Output the (X, Y) coordinate of the center of the cell containing the given text.  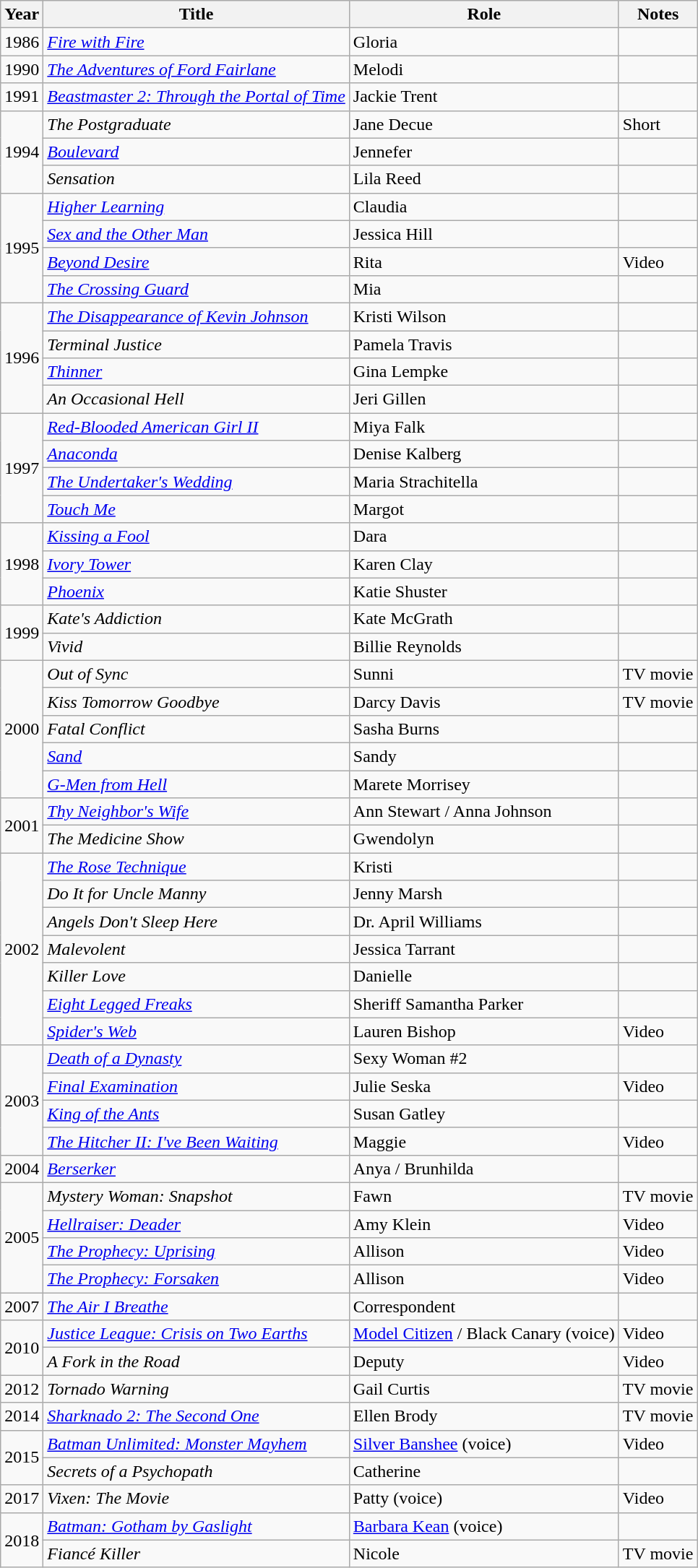
Beyond Desire (197, 261)
Marete Morrisey (484, 784)
Killer Love (197, 976)
Barbara Kean (voice) (484, 1526)
Title (197, 14)
Ann Stewart / Anna Johnson (484, 812)
2017 (22, 1499)
Sensation (197, 179)
Thy Neighbor's Wife (197, 812)
Maria Strachitella (484, 482)
1994 (22, 152)
King of the Ants (197, 1114)
Jennefer (484, 152)
2007 (22, 1307)
Fatal Conflict (197, 729)
Mia (484, 289)
Dr. April Williams (484, 922)
Model Citizen / Black Canary (voice) (484, 1334)
1991 (22, 97)
Mystery Woman: Snapshot (197, 1196)
Ellen Brody (484, 1416)
1999 (22, 633)
Tornado Warning (197, 1389)
Amy Klein (484, 1224)
Sandy (484, 756)
The Disappearance of Kevin Johnson (197, 316)
Short (658, 124)
Julie Seska (484, 1086)
2004 (22, 1169)
Pamela Travis (484, 345)
Phoenix (197, 592)
1995 (22, 248)
Batman: Gotham by Gaslight (197, 1526)
The Adventures of Ford Fairlane (197, 69)
Kate McGrath (484, 619)
An Occasional Hell (197, 399)
1996 (22, 358)
Catherine (484, 1471)
Sheriff Samantha Parker (484, 1004)
Vixen: The Movie (197, 1499)
Thinner (197, 372)
2015 (22, 1457)
Justice League: Crisis on Two Earths (197, 1334)
Denise Kalberg (484, 454)
Jessica Hill (484, 234)
The Hitcher II: I've Been Waiting (197, 1141)
Gail Curtis (484, 1389)
1998 (22, 564)
Darcy Davis (484, 701)
Vivid (197, 646)
Final Examination (197, 1086)
1986 (22, 42)
Touch Me (197, 509)
Lila Reed (484, 179)
2005 (22, 1237)
Kissing a Fool (197, 537)
Margot (484, 509)
The Prophecy: Uprising (197, 1252)
Red-Blooded American Girl II (197, 427)
1997 (22, 468)
Berserker (197, 1169)
Claudia (484, 207)
Lauren Bishop (484, 1031)
Sharknado 2: The Second One (197, 1416)
The Medicine Show (197, 839)
Angels Don't Sleep Here (197, 922)
Malevolent (197, 949)
2012 (22, 1389)
Beastmaster 2: Through the Portal of Time (197, 97)
Rita (484, 261)
Hellraiser: Deader (197, 1224)
2018 (22, 1540)
The Air I Breathe (197, 1307)
Patty (voice) (484, 1499)
2001 (22, 826)
Dara (484, 537)
2002 (22, 949)
2003 (22, 1100)
Eight Legged Freaks (197, 1004)
Spider's Web (197, 1031)
Susan Gatley (484, 1114)
Fire with Fire (197, 42)
Sex and the Other Man (197, 234)
Kristi (484, 867)
Do It for Uncle Manny (197, 894)
Miya Falk (484, 427)
The Postgraduate (197, 124)
Danielle (484, 976)
Correspondent (484, 1307)
Gloria (484, 42)
Sand (197, 756)
The Undertaker's Wedding (197, 482)
2000 (22, 729)
Anya / Brunhilda (484, 1169)
Death of a Dynasty (197, 1059)
Katie Shuster (484, 592)
Billie Reynolds (484, 646)
Role (484, 14)
Kristi Wilson (484, 316)
Jeri Gillen (484, 399)
Jackie Trent (484, 97)
2010 (22, 1348)
Melodi (484, 69)
Jessica Tarrant (484, 949)
Silver Banshee (voice) (484, 1444)
Terminal Justice (197, 345)
Fiancé Killer (197, 1554)
The Crossing Guard (197, 289)
Batman Unlimited: Monster Mayhem (197, 1444)
Karen Clay (484, 564)
Kate's Addiction (197, 619)
Anaconda (197, 454)
G-Men from Hell (197, 784)
Nicole (484, 1554)
2014 (22, 1416)
Gwendolyn (484, 839)
Out of Sync (197, 674)
Boulevard (197, 152)
Kiss Tomorrow Goodbye (197, 701)
The Rose Technique (197, 867)
Secrets of a Psychopath (197, 1471)
The Prophecy: Forsaken (197, 1279)
Jane Decue (484, 124)
1990 (22, 69)
Maggie (484, 1141)
Jenny Marsh (484, 894)
Gina Lempke (484, 372)
Year (22, 14)
Sexy Woman #2 (484, 1059)
Higher Learning (197, 207)
Notes (658, 14)
Fawn (484, 1196)
Deputy (484, 1361)
Sasha Burns (484, 729)
A Fork in the Road (197, 1361)
Ivory Tower (197, 564)
Sunni (484, 674)
